From the cell containing the given text, extract its center point as [X, Y] coordinate. 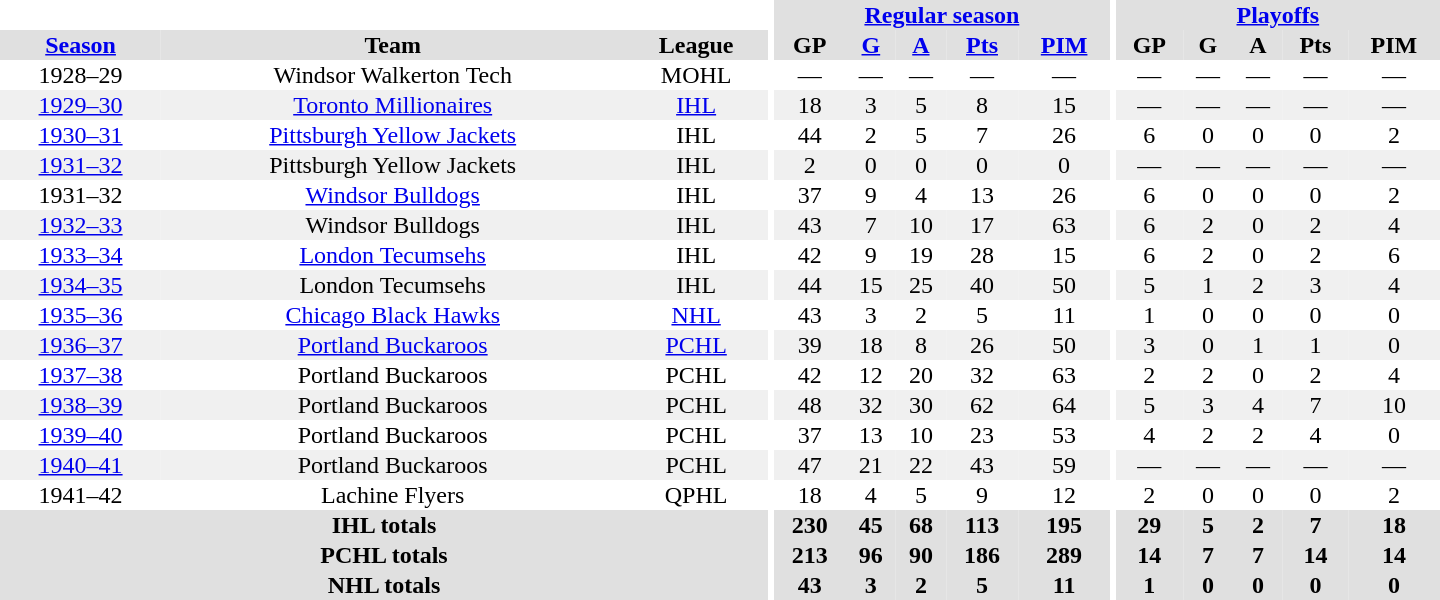
1928–29 [80, 75]
Lachine Flyers [392, 495]
29 [1150, 525]
40 [982, 285]
1937–38 [80, 375]
21 [871, 465]
Toronto Millionaires [392, 105]
53 [1064, 435]
MOHL [696, 75]
1936–37 [80, 345]
1940–41 [80, 465]
59 [1064, 465]
22 [921, 465]
1933–34 [80, 255]
23 [982, 435]
IHL totals [384, 525]
230 [810, 525]
289 [1064, 555]
NHL [696, 315]
1941–42 [80, 495]
1929–30 [80, 105]
1932–33 [80, 225]
19 [921, 255]
47 [810, 465]
QPHL [696, 495]
90 [921, 555]
30 [921, 405]
39 [810, 345]
1938–39 [80, 405]
1930–31 [80, 135]
1934–35 [80, 285]
Chicago Black Hawks [392, 315]
1939–40 [80, 435]
28 [982, 255]
25 [921, 285]
96 [871, 555]
Team [392, 45]
213 [810, 555]
64 [1064, 405]
Season [80, 45]
Windsor Walkerton Tech [392, 75]
195 [1064, 525]
186 [982, 555]
113 [982, 525]
PCHL totals [384, 555]
20 [921, 375]
NHL totals [384, 585]
68 [921, 525]
62 [982, 405]
45 [871, 525]
17 [982, 225]
Playoffs [1278, 15]
Regular season [942, 15]
48 [810, 405]
1935–36 [80, 315]
League [696, 45]
